Search for the cell housing the specified text and yield its (X, Y) center coordinate. 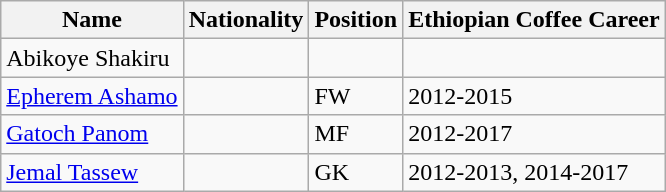
Position (356, 20)
Abikoye Shakiru (92, 58)
GK (356, 172)
2012-2013, 2014-2017 (534, 172)
FW (356, 96)
Name (92, 20)
2012-2017 (534, 134)
Jemal Tassew (92, 172)
2012-2015 (534, 96)
Epherem Ashamo (92, 96)
Ethiopian Coffee Career (534, 20)
Gatoch Panom (92, 134)
MF (356, 134)
Nationality (246, 20)
